Find where the given text appears and provide that cell's center as [X, Y] coordinate. 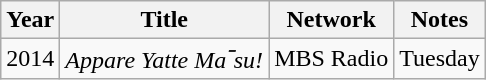
Title [164, 20]
MBS Radio [332, 59]
2014 [30, 59]
Notes [440, 20]
Year [30, 20]
Network [332, 20]
Appare Yatte Ma ̄su! [164, 59]
Tuesday [440, 59]
